Locate the cell with the specified text and output its [x, y] center coordinate. 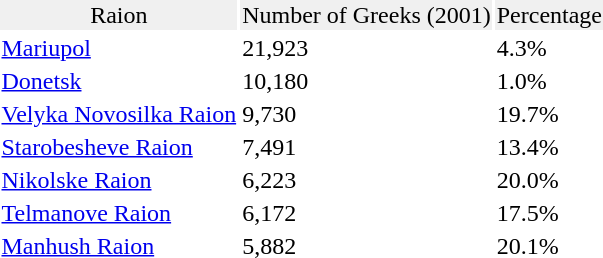
13.4% [549, 147]
21,923 [367, 48]
Raion [119, 15]
20.0% [549, 180]
Telmanove Raion [119, 213]
17.5% [549, 213]
19.7% [549, 114]
10,180 [367, 81]
Number of Greeks (2001) [367, 15]
7,491 [367, 147]
Starobesheve Raion [119, 147]
Nikolske Raion [119, 180]
Percentage [549, 15]
6,223 [367, 180]
Mariupol [119, 48]
6,172 [367, 213]
Velyka Novosilka Raion [119, 114]
Donetsk [119, 81]
4.3% [549, 48]
9,730 [367, 114]
1.0% [549, 81]
